Extract the (X, Y) coordinate from the center of the cell holding the provided text.  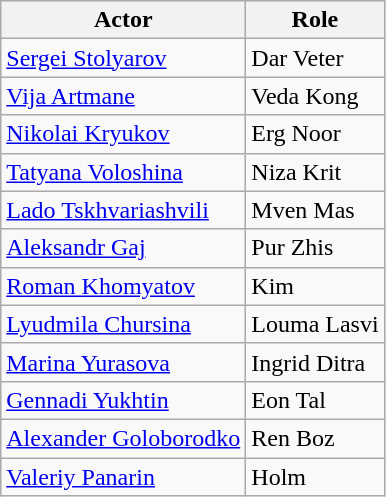
Holm (315, 477)
Eon Tal (315, 400)
Niza Krit (315, 172)
Roman Khomyatov (124, 286)
Dar Veter (315, 58)
Actor (124, 20)
Marina Yurasova (124, 362)
Louma Lasvi (315, 324)
Mven Mas (315, 210)
Lado Tskhvariashvili (124, 210)
Lyudmila Chursina (124, 324)
Tatyana Voloshina (124, 172)
Sergei Stolyarov (124, 58)
Erg Noor (315, 134)
Vija Artmane (124, 96)
Role (315, 20)
Ren Boz (315, 438)
Gennadi Yukhtin (124, 400)
Veda Kong (315, 96)
Aleksandr Gaj (124, 248)
Kim (315, 286)
Pur Zhis (315, 248)
Alexander Goloborodko (124, 438)
Nikolai Kryukov (124, 134)
Valeriy Panarin (124, 477)
Ingrid Ditra (315, 362)
